Determine the (X, Y) coordinate at the center of the cell enclosing the given text.  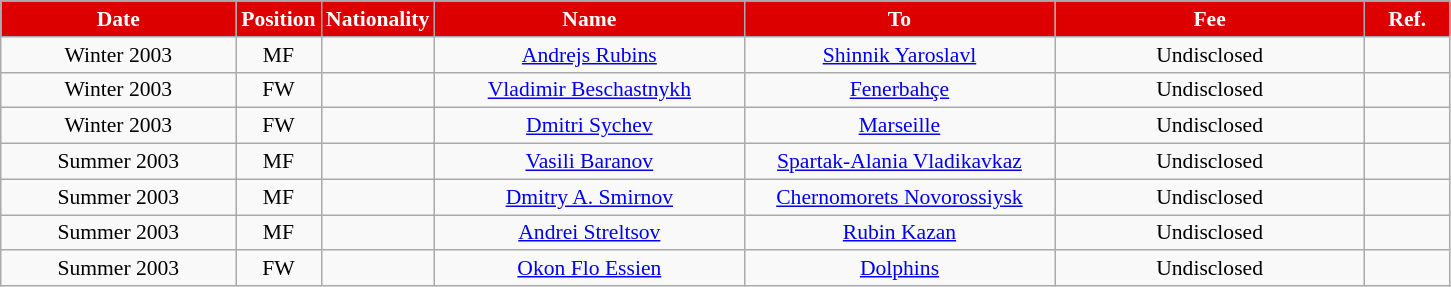
Date (118, 19)
Andrei Streltsov (589, 233)
Fee (1210, 19)
Andrejs Rubins (589, 55)
Spartak-Alania Vladikavkaz (899, 162)
Okon Flo Essien (589, 269)
Nationality (378, 19)
Position (278, 19)
Name (589, 19)
Fenerbahçe (899, 90)
Dmitry A. Smirnov (589, 197)
Rubin Kazan (899, 233)
Shinnik Yaroslavl (899, 55)
Vladimir Beschastnykh (589, 90)
Ref. (1408, 19)
Dmitri Sychev (589, 126)
Chernomorets Novorossiysk (899, 197)
Dolphins (899, 269)
Marseille (899, 126)
Vasili Baranov (589, 162)
To (899, 19)
